Return [X, Y] of the center of cell containing provided text 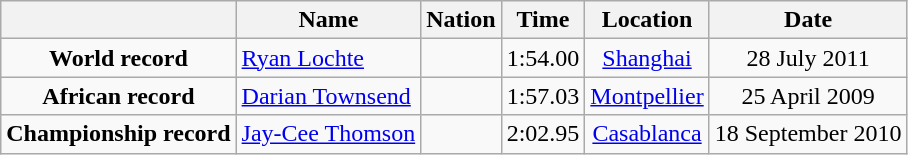
1:54.00 [543, 58]
Time [543, 20]
25 April 2009 [808, 96]
Nation [461, 20]
Ryan Lochte [328, 58]
World record [118, 58]
Date [808, 20]
Championship record [118, 134]
Jay-Cee Thomson [328, 134]
Casablanca [647, 134]
1:57.03 [543, 96]
28 July 2011 [808, 58]
Darian Townsend [328, 96]
18 September 2010 [808, 134]
Montpellier [647, 96]
2:02.95 [543, 134]
Location [647, 20]
Name [328, 20]
African record [118, 96]
Shanghai [647, 58]
